Determine the [X, Y] coordinate at the center of the cell enclosing the given text.  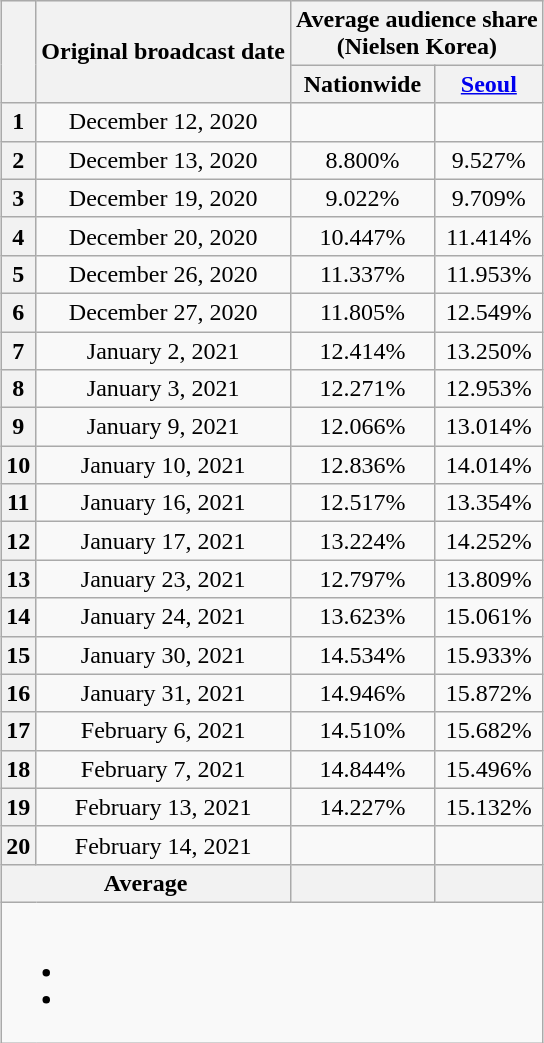
13.250% [488, 351]
13.224% [362, 541]
Average [146, 883]
14.534% [362, 655]
January 2, 2021 [164, 351]
14.227% [362, 807]
14.510% [362, 731]
12.797% [362, 579]
19 [18, 807]
11.953% [488, 274]
Nationwide [362, 84]
December 20, 2020 [164, 236]
10 [18, 465]
January 31, 2021 [164, 693]
18 [18, 769]
13.623% [362, 617]
15.682% [488, 731]
February 14, 2021 [164, 845]
January 10, 2021 [164, 465]
January 30, 2021 [164, 655]
13.014% [488, 427]
14.252% [488, 541]
13.809% [488, 579]
11.805% [362, 312]
15.132% [488, 807]
1 [18, 122]
2 [18, 160]
14.844% [362, 769]
15.061% [488, 617]
14.014% [488, 465]
Average audience share(Nielsen Korea) [416, 32]
6 [18, 312]
12.836% [362, 465]
14 [18, 617]
January 16, 2021 [164, 503]
14.946% [362, 693]
December 13, 2020 [164, 160]
3 [18, 198]
12.549% [488, 312]
20 [18, 845]
12 [18, 541]
February 7, 2021 [164, 769]
12.414% [362, 351]
15 [18, 655]
9.709% [488, 198]
12.517% [362, 503]
5 [18, 274]
December 27, 2020 [164, 312]
17 [18, 731]
13.354% [488, 503]
December 19, 2020 [164, 198]
15.496% [488, 769]
13 [18, 579]
8 [18, 389]
15.872% [488, 693]
December 26, 2020 [164, 274]
9.022% [362, 198]
January 3, 2021 [164, 389]
January 23, 2021 [164, 579]
11.337% [362, 274]
10.447% [362, 236]
12.066% [362, 427]
7 [18, 351]
16 [18, 693]
February 6, 2021 [164, 731]
11 [18, 503]
January 9, 2021 [164, 427]
January 17, 2021 [164, 541]
4 [18, 236]
11.414% [488, 236]
15.933% [488, 655]
January 24, 2021 [164, 617]
9.527% [488, 160]
12.271% [362, 389]
8.800% [362, 160]
Seoul [488, 84]
Original broadcast date [164, 52]
December 12, 2020 [164, 122]
February 13, 2021 [164, 807]
9 [18, 427]
12.953% [488, 389]
